For the text-containing cell, return its midpoint in (X, Y) coordinate format. 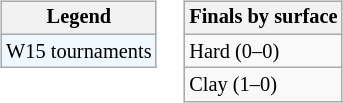
W15 tournaments (78, 51)
Hard (0–0) (263, 51)
Finals by surface (263, 18)
Clay (1–0) (263, 85)
Legend (78, 18)
